Determine the [X, Y] coordinate at the center of the cell enclosing the given text.  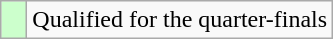
Qualified for the quarter-finals [180, 20]
